Output the [x, y] coordinate of the center of the cell containing the given text.  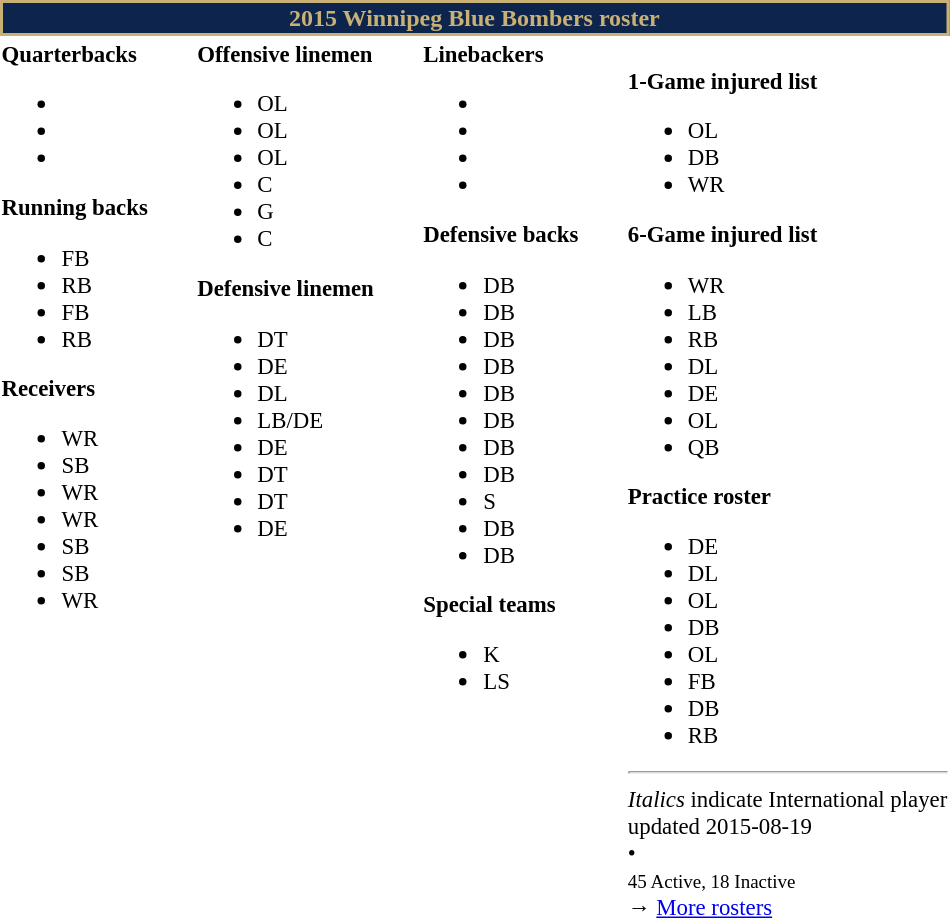
2015 Winnipeg Blue Bombers roster [474, 18]
